Output the [X, Y] coordinate of the center of the cell containing the given text.  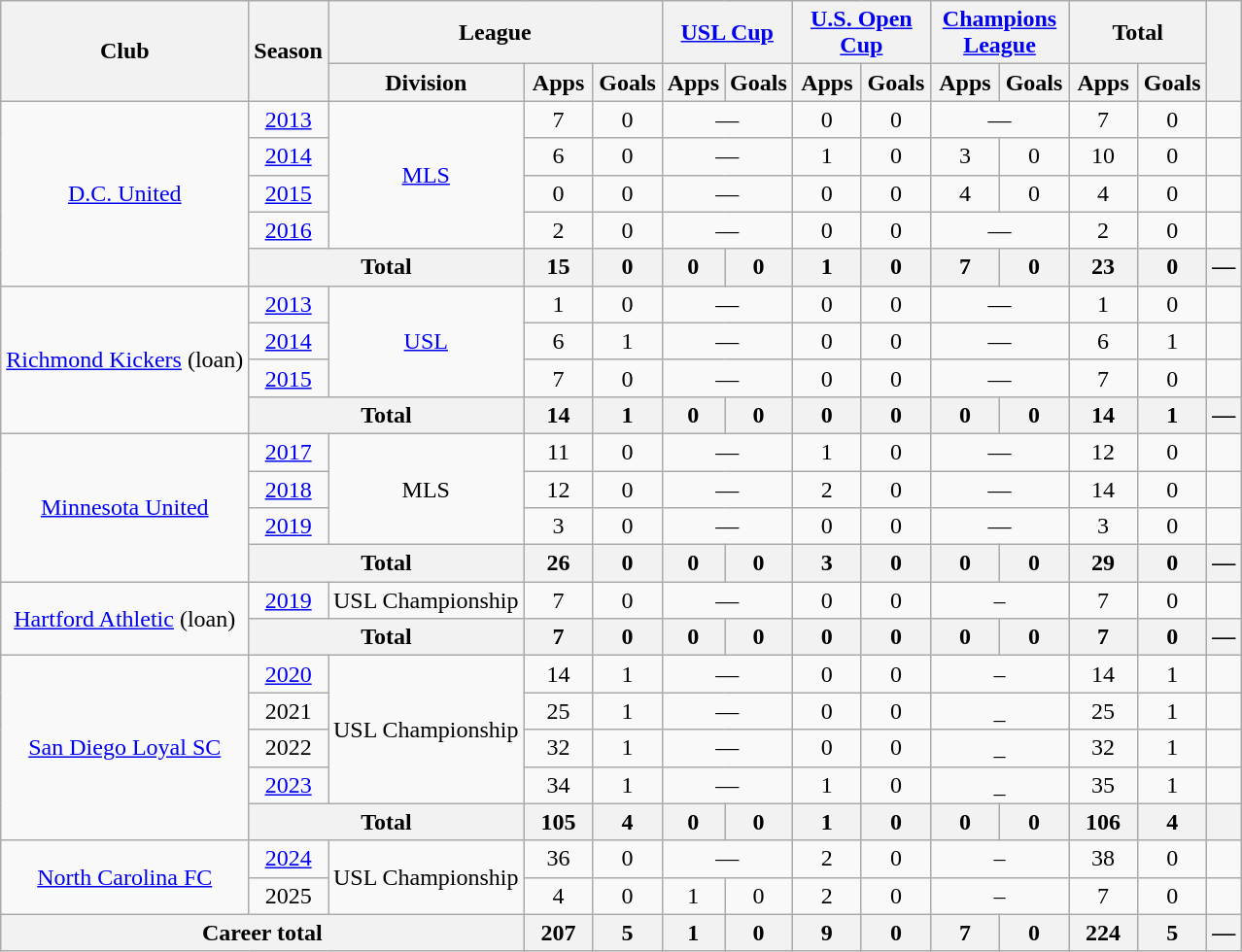
USL Cup [727, 33]
26 [558, 563]
2020 [289, 674]
Champions League [999, 33]
2016 [289, 230]
9 [826, 933]
San Diego Loyal SC [124, 748]
Hartford Athletic (loan) [124, 619]
38 [1104, 859]
106 [1104, 822]
North Carolina FC [124, 877]
35 [1104, 785]
2018 [289, 489]
Division [427, 83]
224 [1104, 933]
15 [558, 267]
Career total [262, 933]
Season [289, 51]
29 [1104, 563]
11 [558, 452]
League [496, 33]
2022 [289, 748]
Club [124, 51]
2024 [289, 859]
2023 [289, 785]
2025 [289, 896]
Minnesota United [124, 507]
207 [558, 933]
U.S. Open Cup [861, 33]
23 [1104, 267]
USL [427, 341]
D.C. United [124, 193]
36 [558, 859]
2017 [289, 452]
2021 [289, 711]
Richmond Kickers (loan) [124, 359]
10 [1104, 156]
105 [558, 822]
34 [558, 785]
